Output the (x, y) coordinate of the center of the cell containing the given text.  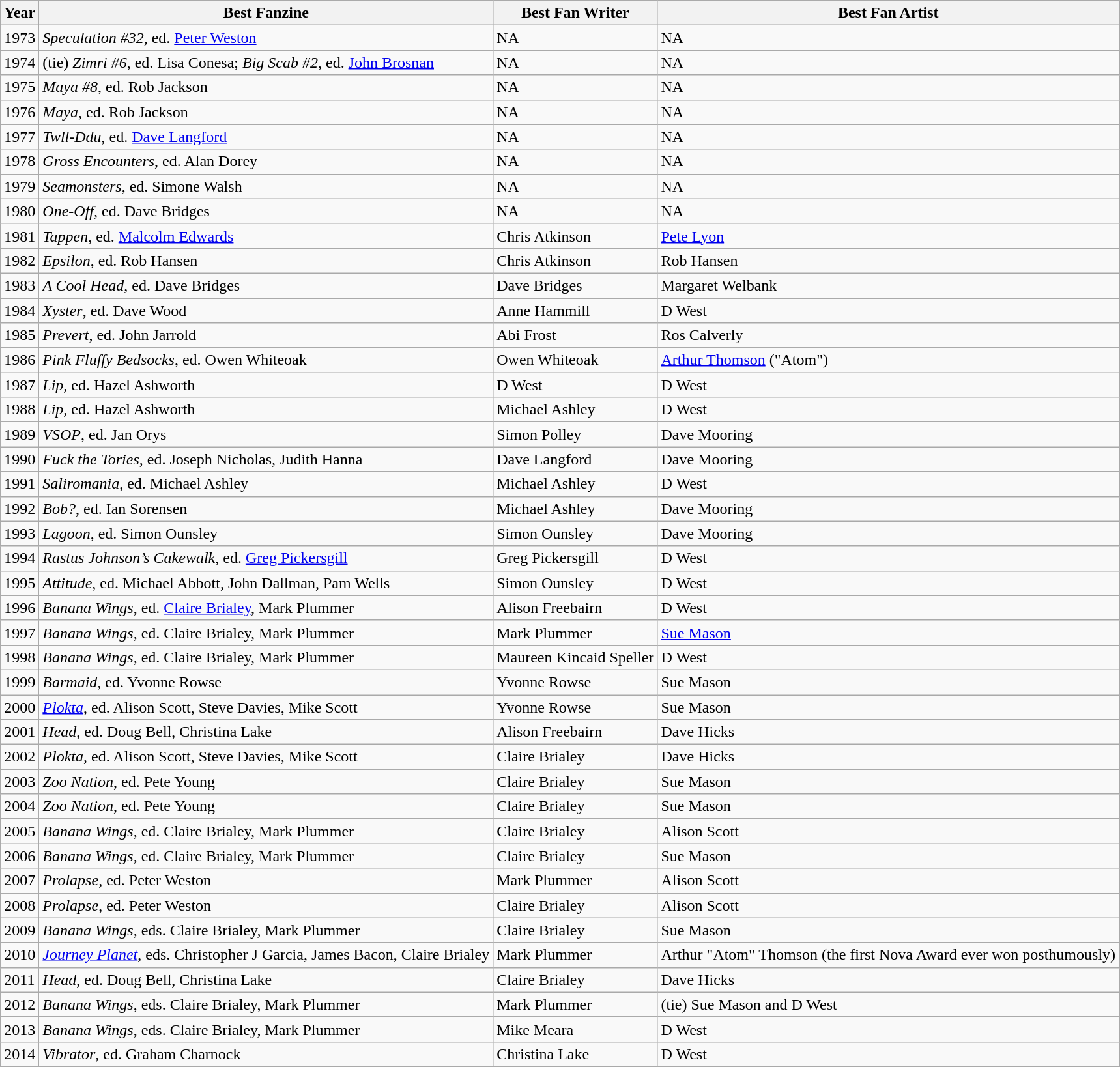
Best Fanzine (266, 13)
Owen Whiteoak (575, 360)
1986 (20, 360)
1987 (20, 385)
2002 (20, 757)
Arthur "Atom" Thomson (the first Nova Award ever won posthumously) (889, 955)
Dave Bridges (575, 285)
VSOP, ed. Jan Orys (266, 434)
Pink Fluffy Bedsocks, ed. Owen Whiteoak (266, 360)
Saliromania, ed. Michael Ashley (266, 484)
1973 (20, 38)
2008 (20, 905)
Arthur Thomson ("Atom") (889, 360)
Attitude, ed. Michael Abbott, John Dallman, Pam Wells (266, 583)
Rastus Johnson’s Cakewalk, ed. Greg Pickersgill (266, 558)
1990 (20, 459)
Simon Polley (575, 434)
Journey Planet, eds. Christopher J Garcia, James Bacon, Claire Brialey (266, 955)
Rob Hansen (889, 261)
1984 (20, 311)
Anne Hammill (575, 311)
(tie) Sue Mason and D West (889, 1004)
Maya #8, ed. Rob Jackson (266, 87)
1977 (20, 137)
Greg Pickersgill (575, 558)
1998 (20, 657)
Epsilon, ed. Rob Hansen (266, 261)
(tie) Zimri #6, ed. Lisa Conesa; Big Scab #2, ed. John Brosnan (266, 63)
2010 (20, 955)
Best Fan Writer (575, 13)
Abi Frost (575, 335)
1982 (20, 261)
Maya, ed. Rob Jackson (266, 112)
Vibrator, ed. Graham Charnock (266, 1054)
2011 (20, 980)
Xyster, ed. Dave Wood (266, 311)
2004 (20, 806)
Mike Meara (575, 1029)
2007 (20, 881)
Ros Calverly (889, 335)
1976 (20, 112)
Barmaid, ed. Yvonne Rowse (266, 682)
1997 (20, 633)
1993 (20, 533)
1975 (20, 87)
Maureen Kincaid Speller (575, 657)
1988 (20, 410)
Lagoon, ed. Simon Ounsley (266, 533)
Gross Encounters, ed. Alan Dorey (266, 162)
1994 (20, 558)
1985 (20, 335)
1981 (20, 236)
1992 (20, 509)
1991 (20, 484)
2013 (20, 1029)
2006 (20, 856)
1979 (20, 186)
A Cool Head, ed. Dave Bridges (266, 285)
Twll-Ddu, ed. Dave Langford (266, 137)
Dave Langford (575, 459)
Fuck the Tories, ed. Joseph Nicholas, Judith Hanna (266, 459)
2014 (20, 1054)
Margaret Welbank (889, 285)
Tappen, ed. Malcolm Edwards (266, 236)
1989 (20, 434)
1978 (20, 162)
One-Off, ed. Dave Bridges (266, 211)
2005 (20, 831)
1983 (20, 285)
Pete Lyon (889, 236)
1980 (20, 211)
Speculation #32, ed. Peter Weston (266, 38)
1974 (20, 63)
1999 (20, 682)
Best Fan Artist (889, 13)
Christina Lake (575, 1054)
Year (20, 13)
2000 (20, 707)
2009 (20, 930)
1995 (20, 583)
1996 (20, 608)
Bob?, ed. Ian Sorensen (266, 509)
Seamonsters, ed. Simone Walsh (266, 186)
2012 (20, 1004)
2001 (20, 732)
Prevert, ed. John Jarrold (266, 335)
2003 (20, 782)
